Detect which cell encompasses the target text, then output its (x, y) center coordinate. 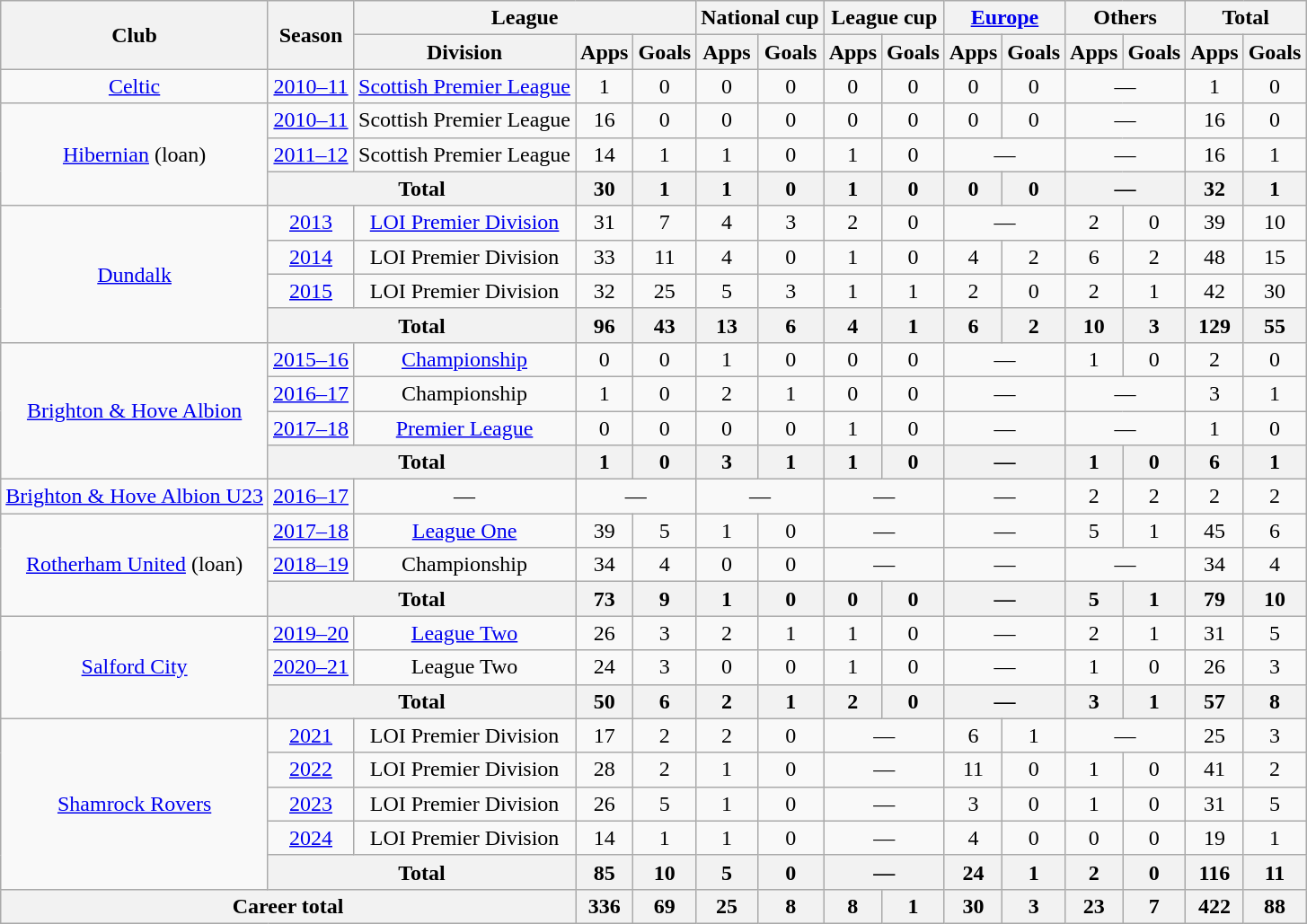
Division (465, 52)
43 (665, 325)
2011–12 (311, 154)
69 (665, 906)
Brighton & Hove Albion (135, 410)
17 (605, 735)
Others (1126, 18)
15 (1275, 257)
336 (605, 906)
Hibernian (loan) (135, 154)
Celtic (135, 86)
2015 (311, 291)
28 (605, 770)
Premier League (465, 428)
League cup (884, 18)
57 (1214, 701)
73 (605, 599)
2014 (311, 257)
2023 (311, 804)
Salford City (135, 667)
79 (1214, 599)
42 (1214, 291)
116 (1214, 872)
19 (1214, 838)
Season (311, 35)
Dundalk (135, 274)
National cup (760, 18)
50 (605, 701)
2019–20 (311, 633)
33 (605, 257)
41 (1214, 770)
85 (605, 872)
Brighton & Hove Albion U23 (135, 497)
422 (1214, 906)
2022 (311, 770)
96 (605, 325)
League (525, 18)
45 (1214, 531)
League One (465, 531)
2024 (311, 838)
48 (1214, 257)
9 (665, 599)
2020–21 (311, 667)
Club (135, 35)
Shamrock Rovers (135, 804)
129 (1214, 325)
Rotherham United (loan) (135, 565)
23 (1094, 906)
Europe (1004, 18)
55 (1275, 325)
13 (727, 325)
Career total (288, 906)
2013 (311, 223)
88 (1275, 906)
2021 (311, 735)
2018–19 (311, 565)
2015–16 (311, 359)
